Identify which cell holds the provided text, then report its (x, y) central coordinate. 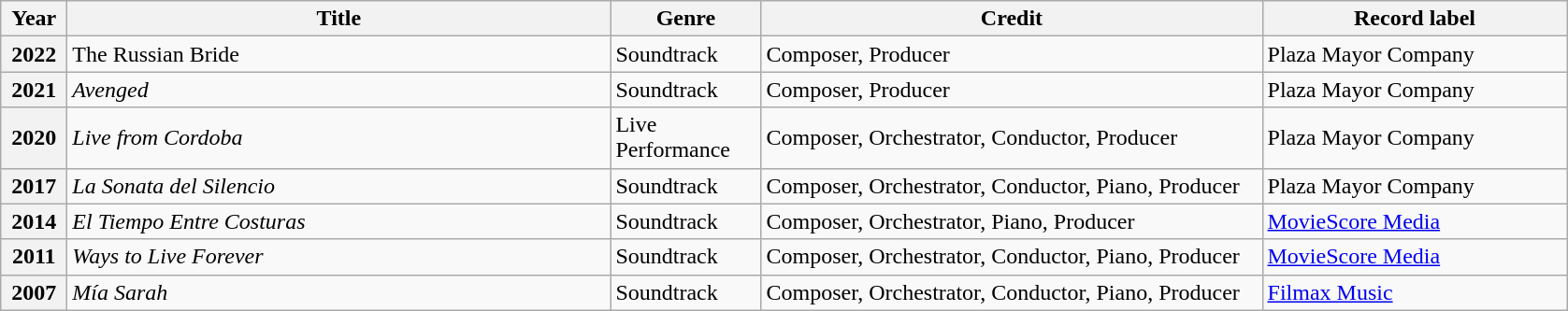
2014 (34, 221)
La Sonata del Silencio (338, 186)
Composer, Orchestrator, Conductor, Producer (1012, 138)
Filmax Music (1415, 292)
Mía Sarah (338, 292)
Genre (686, 19)
Live from Cordoba (338, 138)
2022 (34, 54)
El Tiempo Entre Costuras (338, 221)
Record label (1415, 19)
Title (338, 19)
The Russian Bride (338, 54)
Avenged (338, 90)
2021 (34, 90)
Ways to Live Forever (338, 257)
Live Performance (686, 138)
Credit (1012, 19)
Year (34, 19)
2020 (34, 138)
2017 (34, 186)
2007 (34, 292)
2011 (34, 257)
Composer, Orchestrator, Piano, Producer (1012, 221)
